Find where the given text appears and provide that cell's center as [X, Y] coordinate. 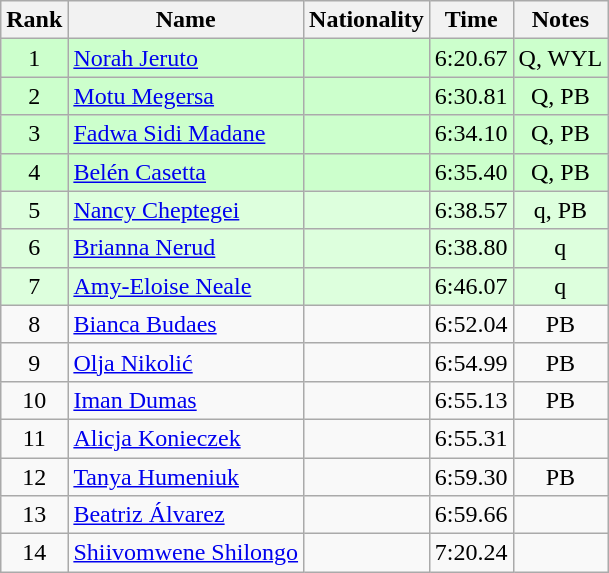
8 [34, 324]
12 [34, 477]
Brianna Nerud [186, 248]
Amy-Eloise Neale [186, 286]
11 [34, 438]
6:38.80 [471, 248]
2 [34, 96]
6:20.67 [471, 58]
6:35.40 [471, 172]
7:20.24 [471, 553]
10 [34, 400]
Nationality [367, 20]
6:46.07 [471, 286]
6 [34, 248]
Beatriz Álvarez [186, 515]
Tanya Humeniuk [186, 477]
Q, WYL [560, 58]
6:59.66 [471, 515]
6:59.30 [471, 477]
6:52.04 [471, 324]
Notes [560, 20]
14 [34, 553]
Belén Casetta [186, 172]
9 [34, 362]
Norah Jeruto [186, 58]
6:55.31 [471, 438]
Name [186, 20]
Olja Nikolić [186, 362]
6:34.10 [471, 134]
Iman Dumas [186, 400]
Motu Megersa [186, 96]
q, PB [560, 210]
6:30.81 [471, 96]
6:54.99 [471, 362]
6:55.13 [471, 400]
Alicja Konieczek [186, 438]
Fadwa Sidi Madane [186, 134]
Time [471, 20]
7 [34, 286]
Rank [34, 20]
6:38.57 [471, 210]
4 [34, 172]
3 [34, 134]
5 [34, 210]
Nancy Cheptegei [186, 210]
1 [34, 58]
Shiivomwene Shilongo [186, 553]
13 [34, 515]
Bianca Budaes [186, 324]
